Identify which cell holds the provided text, then report its (x, y) central coordinate. 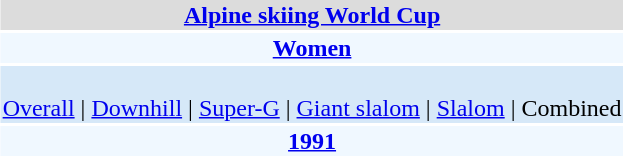
Overall | Downhill | Super-G | Giant slalom | Slalom | Combined (312, 94)
Women (312, 48)
Alpine skiing World Cup (312, 15)
1991 (312, 141)
